Locate the cell with the specified text and output its [x, y] center coordinate. 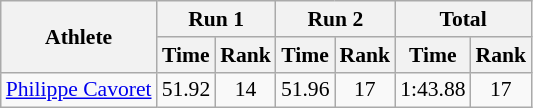
1:43.88 [432, 90]
51.92 [186, 90]
Philippe Cavoret [79, 90]
Run 1 [216, 19]
Athlete [79, 36]
Run 2 [336, 19]
Total [463, 19]
51.96 [306, 90]
14 [246, 90]
